Output the [X, Y] coordinate of the center of the cell containing the given text.  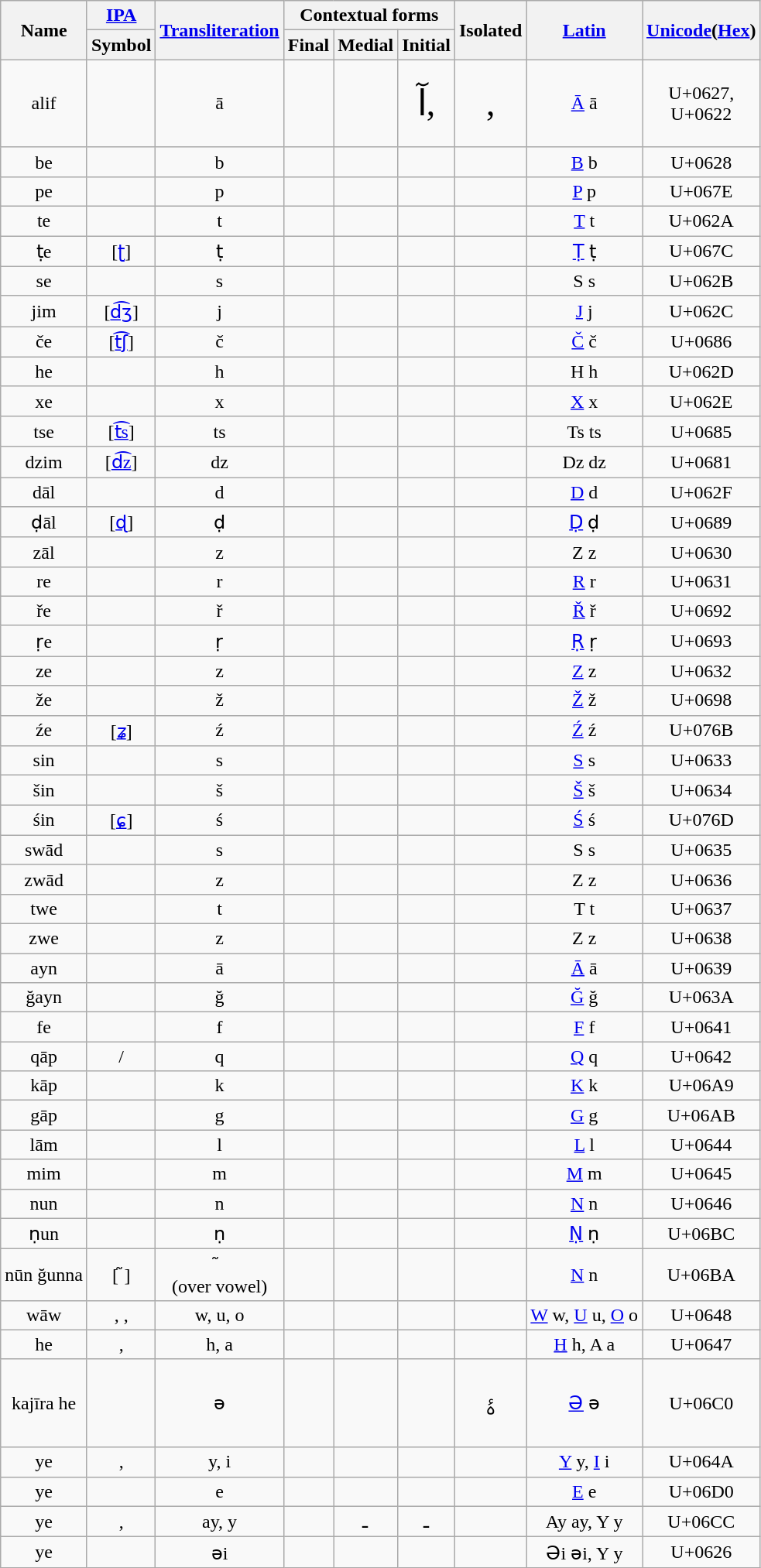
Ṇ ṇ [584, 1234]
X x [584, 401]
U+067E [701, 192]
ṇun [44, 1234]
če [44, 342]
, , [121, 1315]
U+0644 [701, 1145]
be [44, 162]
U+0635 [701, 850]
ṇ [220, 1234]
U+06A9 [701, 1086]
Š š [584, 790]
H h [584, 371]
sin [44, 761]
fe [44, 1027]
U+06C0 [701, 1403]
ay, y [220, 1522]
šin [44, 790]
š [220, 790]
Isolated [490, 30]
U+0626 [701, 1553]
[ʈ] [121, 252]
p [220, 192]
l [220, 1145]
ž [220, 700]
U+0633 [701, 761]
J j [584, 311]
śin [44, 820]
re [44, 581]
U+0628 [701, 162]
ṭ [220, 252]
[t͡ʃ] [121, 342]
U+064A [701, 1462]
U+06D0 [701, 1491]
U+062C [701, 311]
U+0641 [701, 1027]
Symbol [121, 45]
U+0686 [701, 342]
Initial [427, 45]
̃(over vowel) [220, 1275]
Ź ź [584, 731]
Y y, I i [584, 1462]
w, u, o [220, 1315]
R r [584, 581]
[d͡z] [121, 462]
zwād [44, 879]
K k [584, 1086]
ayn [44, 968]
Medial [365, 45]
Q q [584, 1056]
[d͡ʒ] [121, 311]
h [220, 371]
źe [44, 731]
g [220, 1115]
se [44, 281]
Ts ts [584, 432]
Ə ə [584, 1403]
swād [44, 850]
Ṛ ṛ [584, 641]
U+0636 [701, 879]
U+076B [701, 731]
U+062D [701, 371]
U+0648 [701, 1315]
ḍāl [44, 522]
U+06BA [701, 1275]
ře [44, 611]
U+0685 [701, 432]
Ḍ ḍ [584, 522]
U+0631 [701, 581]
U+0637 [701, 909]
q [220, 1056]
č [220, 342]
Final [308, 45]
wāw [44, 1315]
ź [220, 731]
ze [44, 671]
ə [220, 1403]
xe [44, 401]
L l [584, 1145]
zāl [44, 552]
/ [121, 1056]
ṛe [44, 641]
U+0647 [701, 1344]
alif [44, 104]
U+067C [701, 252]
U+0645 [701, 1174]
qāp [44, 1056]
d [220, 492]
U+0692 [701, 611]
mim [44, 1174]
ts [220, 432]
Əi əi, Y y [584, 1553]
U+0698 [701, 700]
Ř ř [584, 611]
Ğ ğ [584, 998]
y, i [220, 1462]
U+0646 [701, 1203]
آ, [427, 104]
[ɖ] [121, 522]
U+063A [701, 998]
ṭe [44, 252]
Č č [584, 342]
U+062F [701, 492]
G g [584, 1115]
že [44, 700]
U+0634 [701, 790]
H h, A a [584, 1344]
jim [44, 311]
h, a [220, 1344]
pe [44, 192]
B b [584, 162]
Latin [584, 30]
U+06CC [701, 1522]
U+0681 [701, 462]
U+0627,U+0622 [701, 104]
lām [44, 1145]
IPA [121, 15]
əi [220, 1553]
U+0632 [701, 671]
U+076D [701, 820]
j [220, 311]
ğayn [44, 998]
Unicode(Hex) [701, 30]
gāp [44, 1115]
Contextual forms [369, 15]
e [220, 1491]
M m [584, 1174]
ğ [220, 998]
twe [44, 909]
U+062E [701, 401]
[ɕ] [121, 820]
kāp [44, 1086]
U+06BC [701, 1234]
r [220, 581]
m [220, 1174]
U+0693 [701, 641]
U+0642 [701, 1056]
U+0630 [701, 552]
U+062B [701, 281]
ۀ [490, 1403]
zwe [44, 939]
f [220, 1027]
ř [220, 611]
Ž ž [584, 700]
U+0639 [701, 968]
ḍ [220, 522]
Transliteration [220, 30]
W w, U u, O o [584, 1315]
te [44, 221]
[ʑ] [121, 731]
Dz dz [584, 462]
D d [584, 492]
[t͡s] [121, 432]
Ṭ ṭ [584, 252]
F f [584, 1027]
dz [220, 462]
P p [584, 192]
Name [44, 30]
ś [220, 820]
Ay ay, Y y [584, 1522]
dāl [44, 492]
nun [44, 1203]
ṛ [220, 641]
k [220, 1086]
kajīra he [44, 1403]
Ś ś [584, 820]
E e [584, 1491]
b [220, 162]
dzim [44, 462]
U+06AB [701, 1115]
n [220, 1203]
tse [44, 432]
[ ̃] [121, 1275]
U+0638 [701, 939]
U+0689 [701, 522]
x [220, 401]
U+062A [701, 221]
nūn ğunna [44, 1275]
